Return the (X, Y) coordinate for the center point of the cell that contains the specified text.  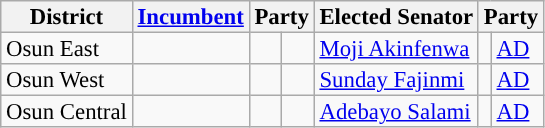
Osun Central (66, 112)
District (66, 17)
Elected Senator (396, 17)
Osun East (66, 49)
Sunday Fajinmi (396, 80)
Osun West (66, 80)
Adebayo Salami (396, 112)
Incumbent (190, 17)
Moji Akinfenwa (396, 49)
